Identify which cell holds the provided text, then report its (x, y) central coordinate. 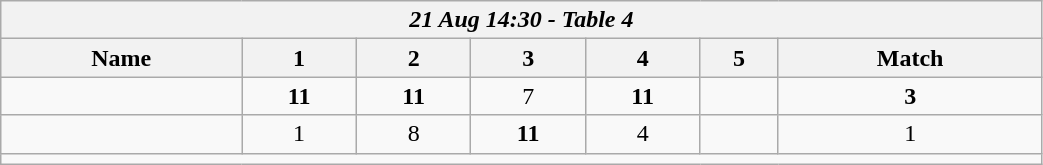
Match (910, 58)
21 Aug 14:30 - Table 4 (522, 20)
7 (528, 96)
5 (739, 58)
8 (414, 134)
Name (122, 58)
2 (414, 58)
